Find where the given text appears and provide that cell's center as [X, Y] coordinate. 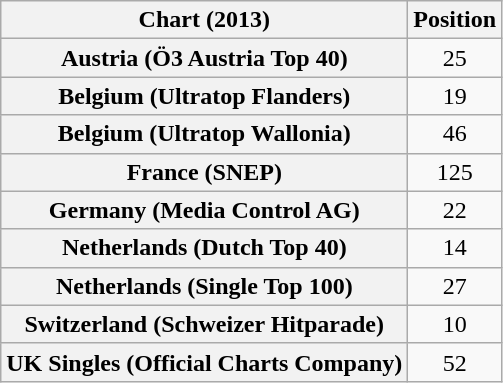
52 [455, 362]
46 [455, 134]
Switzerland (Schweizer Hitparade) [204, 324]
Position [455, 20]
Germany (Media Control AG) [204, 210]
25 [455, 58]
10 [455, 324]
14 [455, 248]
Netherlands (Dutch Top 40) [204, 248]
Netherlands (Single Top 100) [204, 286]
125 [455, 172]
Belgium (Ultratop Wallonia) [204, 134]
UK Singles (Official Charts Company) [204, 362]
Chart (2013) [204, 20]
Belgium (Ultratop Flanders) [204, 96]
22 [455, 210]
27 [455, 286]
France (SNEP) [204, 172]
19 [455, 96]
Austria (Ö3 Austria Top 40) [204, 58]
